From the cell containing the given text, extract its center point as (X, Y) coordinate. 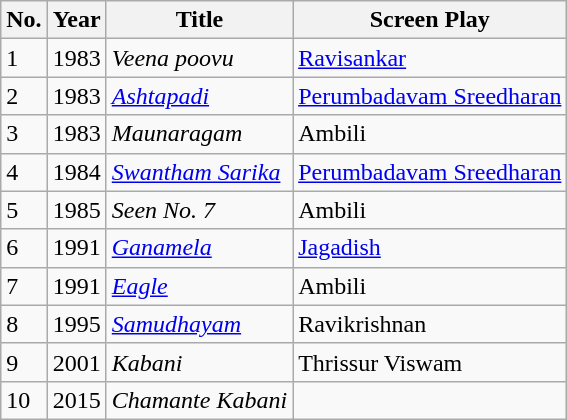
Kabani (199, 362)
8 (24, 324)
Ashtapadi (199, 96)
1985 (76, 210)
2001 (76, 362)
Title (199, 20)
Chamante Kabani (199, 400)
4 (24, 172)
Eagle (199, 286)
Seen No. 7 (199, 210)
9 (24, 362)
Samudhayam (199, 324)
1984 (76, 172)
5 (24, 210)
6 (24, 248)
7 (24, 286)
Jagadish (430, 248)
Ravisankar (430, 58)
No. (24, 20)
Thrissur Viswam (430, 362)
Ganamela (199, 248)
Screen Play (430, 20)
2015 (76, 400)
2 (24, 96)
Veena poovu (199, 58)
Ravikrishnan (430, 324)
Year (76, 20)
1 (24, 58)
3 (24, 134)
Maunaragam (199, 134)
10 (24, 400)
Swantham Sarika (199, 172)
1995 (76, 324)
